Search for the cell housing the specified text and yield its (X, Y) center coordinate. 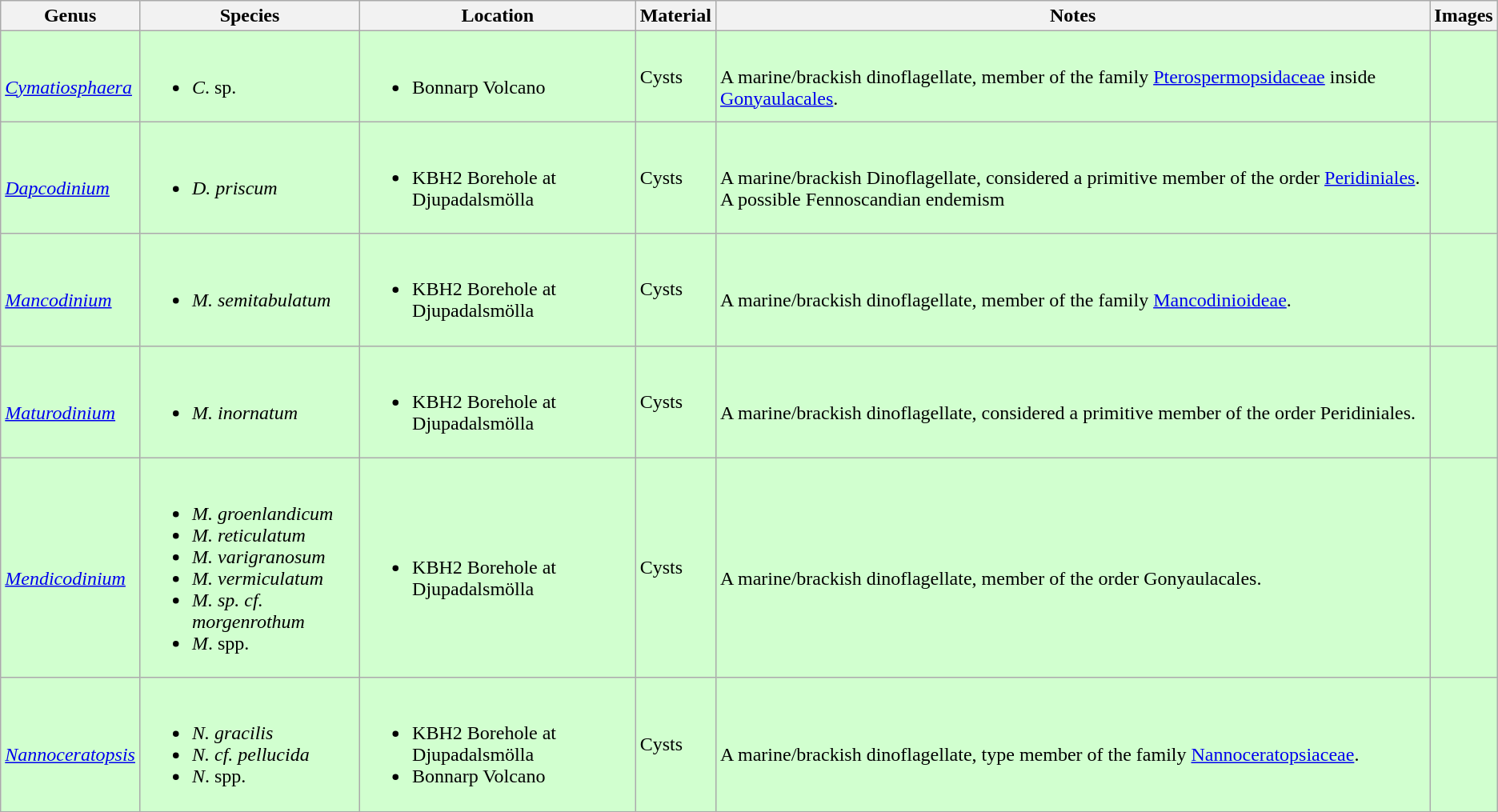
Notes (1072, 16)
Species (250, 16)
Genus (70, 16)
A marine/brackish Dinoflagellate, considered a primitive member of the order Peridiniales. A possible Fennoscandian endemism (1072, 178)
A marine/brackish dinoflagellate, type member of the family Nannoceratopsiaceae. (1072, 744)
Material (675, 16)
Dapcodinium (70, 178)
A marine/brackish dinoflagellate, member of the family Pterospermopsidaceae inside Gonyaulacales. (1072, 77)
M. inornatum (250, 402)
C. sp. (250, 77)
A marine/brackish dinoflagellate, considered a primitive member of the order Peridiniales. (1072, 402)
Mancodinium (70, 290)
M. groenlandicumM. reticulatumM. varigranosumM. vermiculatumM. sp. cf. morgenrothumM. spp. (250, 568)
Mendicodinium (70, 568)
Images (1464, 16)
Cymatiosphaera (70, 77)
A marine/brackish dinoflagellate, member of the order Gonyaulacales. (1072, 568)
M. semitabulatum (250, 290)
N. gracilisN. cf. pellucidaN. spp. (250, 744)
A marine/brackish dinoflagellate, member of the family Mancodinioideae. (1072, 290)
KBH2 Borehole at DjupadalsmöllaBonnarp Volcano (498, 744)
D. priscum (250, 178)
Location (498, 16)
Nannoceratopsis (70, 744)
Bonnarp Volcano (498, 77)
Maturodinium (70, 402)
